Output the [X, Y] coordinate of the center of the cell containing the given text.  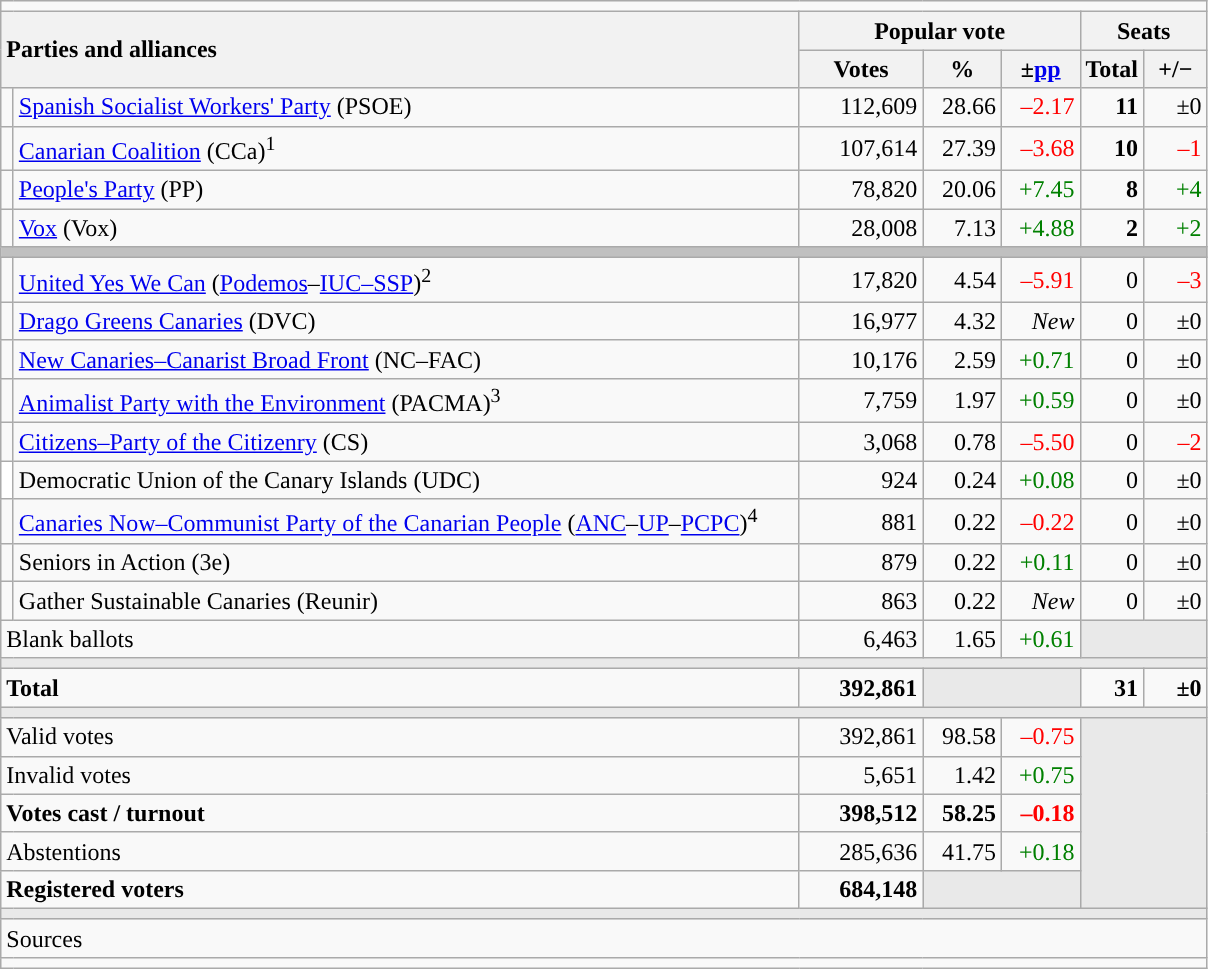
New Canaries–Canarist Broad Front (NC–FAC) [406, 359]
Spanish Socialist Workers' Party (PSOE) [406, 107]
7,759 [861, 400]
5,651 [861, 775]
–5.50 [1040, 442]
398,512 [861, 813]
20.06 [962, 190]
879 [861, 563]
Animalist Party with the Environment (PACMA)3 [406, 400]
+/− [1176, 69]
Sources [604, 938]
78,820 [861, 190]
–0.22 [1040, 522]
Votes [861, 69]
+0.61 [1040, 639]
10,176 [861, 359]
107,614 [861, 148]
112,609 [861, 107]
0.24 [962, 480]
28,008 [861, 228]
Invalid votes [400, 775]
2 [1112, 228]
+4.88 [1040, 228]
–0.75 [1040, 737]
% [962, 69]
Blank ballots [400, 639]
+0.08 [1040, 480]
Gather Sustainable Canaries (Reunir) [406, 601]
+4 [1176, 190]
Votes cast / turnout [400, 813]
–0.18 [1040, 813]
17,820 [861, 280]
58.25 [962, 813]
–1 [1176, 148]
4.32 [962, 321]
4.54 [962, 280]
7.13 [962, 228]
Seniors in Action (3e) [406, 563]
684,148 [861, 889]
8 [1112, 190]
1.42 [962, 775]
881 [861, 522]
Popular vote [940, 31]
1.97 [962, 400]
People's Party (PP) [406, 190]
–3.68 [1040, 148]
3,068 [861, 442]
Registered voters [400, 889]
28.66 [962, 107]
Parties and alliances [400, 50]
United Yes We Can (Podemos–IUC–SSP)2 [406, 280]
924 [861, 480]
Democratic Union of the Canary Islands (UDC) [406, 480]
+0.71 [1040, 359]
98.58 [962, 737]
10 [1112, 148]
Abstentions [400, 851]
Valid votes [400, 737]
Drago Greens Canaries (DVC) [406, 321]
6,463 [861, 639]
–5.91 [1040, 280]
+7.45 [1040, 190]
Vox (Vox) [406, 228]
+0.59 [1040, 400]
285,636 [861, 851]
11 [1112, 107]
31 [1112, 688]
+2 [1176, 228]
863 [861, 601]
+0.18 [1040, 851]
16,977 [861, 321]
+0.75 [1040, 775]
0.78 [962, 442]
–2 [1176, 442]
27.39 [962, 148]
Seats [1144, 31]
Citizens–Party of the Citizenry (CS) [406, 442]
–2.17 [1040, 107]
1.65 [962, 639]
Canarian Coalition (CCa)1 [406, 148]
2.59 [962, 359]
+0.11 [1040, 563]
Canaries Now–Communist Party of the Canarian People (ANC–UP–PCPC)4 [406, 522]
–3 [1176, 280]
41.75 [962, 851]
±pp [1040, 69]
